Locate the cell with the specified text and output its (X, Y) center coordinate. 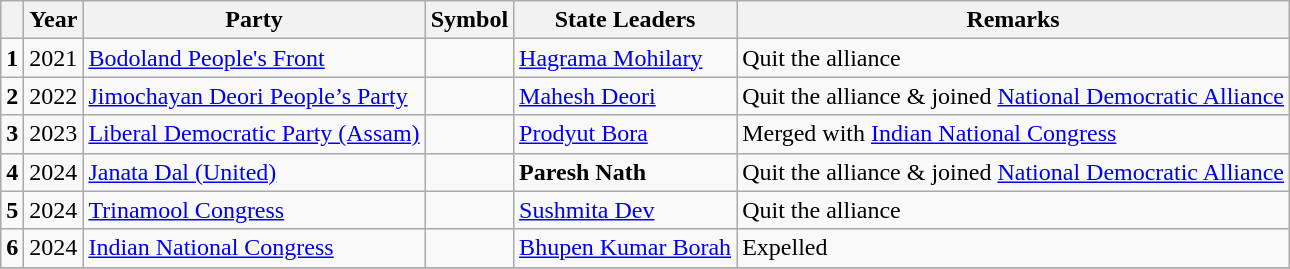
Symbol (469, 20)
Mahesh Deori (626, 96)
Liberal Democratic Party (Assam) (254, 134)
Remarks (1014, 20)
2 (12, 96)
2023 (54, 134)
Merged with Indian National Congress (1014, 134)
Janata Dal (United) (254, 172)
Jimochayan Deori People’s Party (254, 96)
2021 (54, 58)
6 (12, 248)
5 (12, 210)
Indian National Congress (254, 248)
Bhupen Kumar Borah (626, 248)
Expelled (1014, 248)
1 (12, 58)
2022 (54, 96)
Hagrama Mohilary (626, 58)
Year (54, 20)
Sushmita Dev (626, 210)
Paresh Nath (626, 172)
4 (12, 172)
Bodoland People's Front (254, 58)
State Leaders (626, 20)
Party (254, 20)
Prodyut Bora (626, 134)
3 (12, 134)
Trinamool Congress (254, 210)
